Determine the (x, y) coordinate at the center of the cell enclosing the given text.  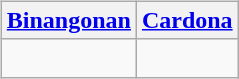
Cardona (187, 20)
Binangonan (68, 20)
